Capture the cell that displays the provided text and extract its [X, Y] central coordinate. 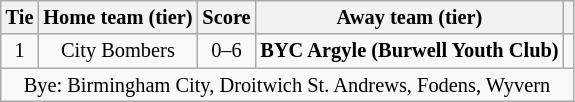
0–6 [226, 51]
Home team (tier) [118, 17]
1 [20, 51]
City Bombers [118, 51]
Tie [20, 17]
BYC Argyle (Burwell Youth Club) [409, 51]
Away team (tier) [409, 17]
Bye: Birmingham City, Droitwich St. Andrews, Fodens, Wyvern [287, 85]
Score [226, 17]
